Find where the given text appears and provide that cell's center as [x, y] coordinate. 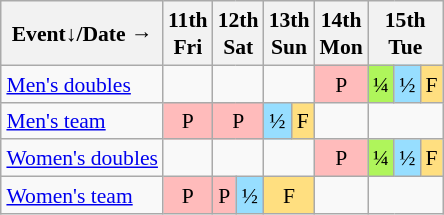
14thMon [342, 33]
13thSun [290, 33]
Women's team [82, 194]
12thSat [238, 33]
Men's doubles [82, 84]
Men's team [82, 120]
Women's doubles [82, 158]
Event↓/Date → [82, 33]
11thFri [188, 33]
15thTue [406, 33]
